Determine the (x, y) coordinate at the center of the cell enclosing the given text.  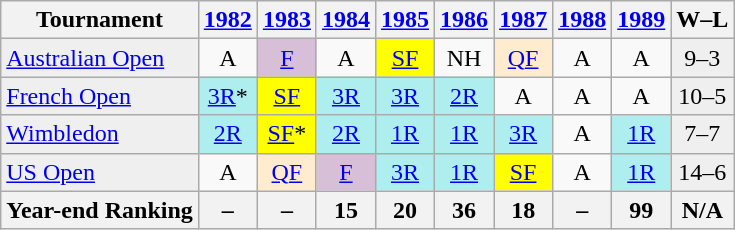
15 (346, 210)
1982 (228, 20)
NH (464, 58)
French Open (100, 96)
Tournament (100, 20)
1983 (286, 20)
20 (404, 210)
1988 (582, 20)
3R* (228, 96)
1985 (404, 20)
SF* (286, 134)
18 (524, 210)
1989 (642, 20)
10–5 (702, 96)
99 (642, 210)
9–3 (702, 58)
US Open (100, 172)
W–L (702, 20)
14–6 (702, 172)
Year-end Ranking (100, 210)
Australian Open (100, 58)
Wimbledon (100, 134)
1984 (346, 20)
N/A (702, 210)
36 (464, 210)
1987 (524, 20)
1986 (464, 20)
7–7 (702, 134)
